Extract the (x, y) coordinate from the center of the cell holding the provided text.  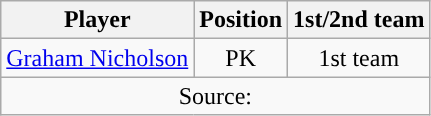
PK (241, 58)
1st team (359, 58)
Player (98, 20)
Source: (216, 96)
1st/2nd team (359, 20)
Position (241, 20)
Graham Nicholson (98, 58)
